Provide the (X, Y) coordinate of the cell's center where the given text is located.  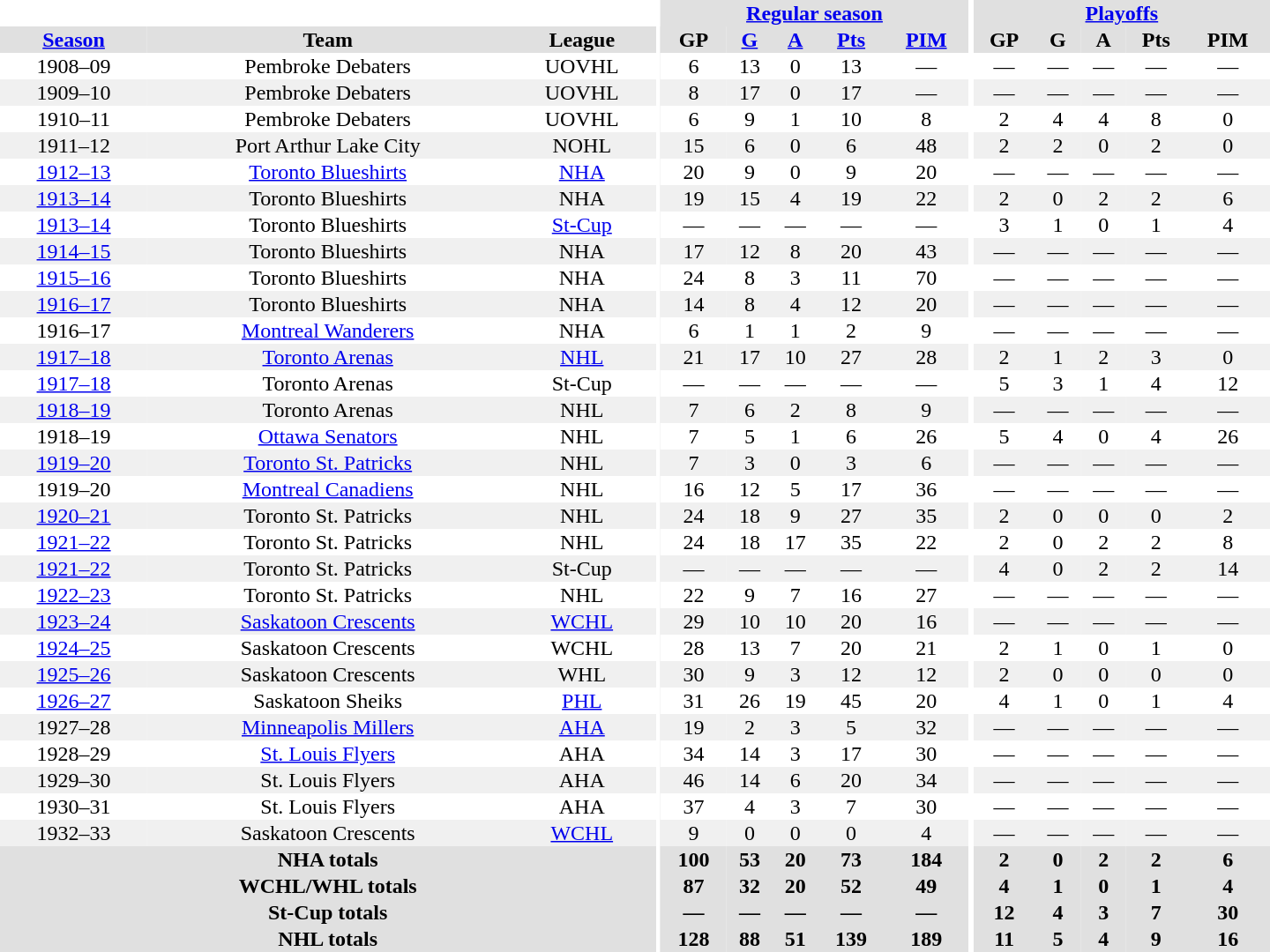
Team (328, 40)
NHL totals (328, 939)
1910–11 (74, 119)
37 (693, 807)
WHL (582, 674)
1923–24 (74, 621)
73 (852, 859)
88 (750, 939)
Port Arthur Lake City (328, 145)
1926–27 (74, 701)
Ottawa Senators (328, 436)
52 (852, 886)
45 (852, 701)
139 (852, 939)
Playoffs (1122, 13)
PHL (582, 701)
Saskatoon Sheiks (328, 701)
1928–29 (74, 754)
36 (926, 489)
1920–21 (74, 516)
Season (74, 40)
Montreal Wanderers (328, 331)
1915–16 (74, 278)
1924–25 (74, 648)
St-Cup totals (328, 912)
29 (693, 621)
1914–15 (74, 251)
1930–31 (74, 807)
League (582, 40)
WCHL/WHL totals (328, 886)
100 (693, 859)
1922–23 (74, 595)
128 (693, 939)
184 (926, 859)
46 (693, 780)
53 (750, 859)
49 (926, 886)
1925–26 (74, 674)
Minneapolis Millers (328, 727)
1927–28 (74, 727)
43 (926, 251)
Montreal Canadiens (328, 489)
NOHL (582, 145)
48 (926, 145)
51 (796, 939)
1912–13 (74, 172)
1909–10 (74, 93)
31 (693, 701)
70 (926, 278)
Regular season (815, 13)
189 (926, 939)
1932–33 (74, 833)
NHA totals (328, 859)
1908–09 (74, 66)
1929–30 (74, 780)
87 (693, 886)
1911–12 (74, 145)
